Locate the cell with the specified text and output its (x, y) center coordinate. 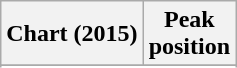
Peakposition (189, 34)
Chart (2015) (72, 34)
